Output the (x, y) coordinate of the center of the cell containing the given text.  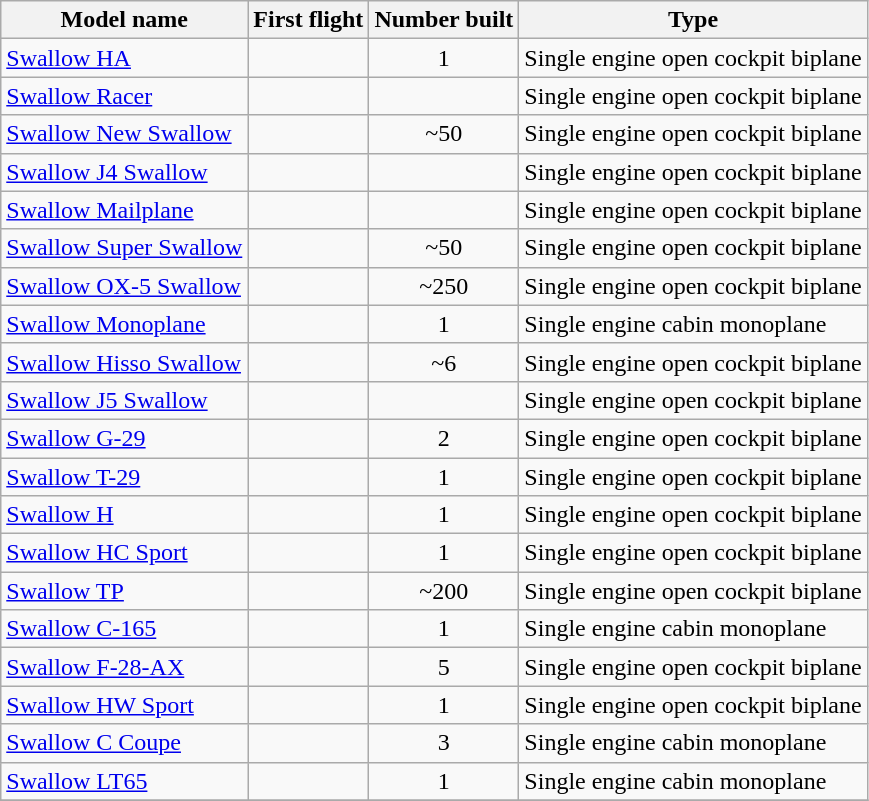
Model name (124, 20)
Swallow T-29 (124, 477)
Swallow HW Sport (124, 705)
Swallow C-165 (124, 629)
Swallow H (124, 515)
2 (444, 438)
Swallow F-28-AX (124, 667)
~200 (444, 591)
Swallow Monoplane (124, 324)
Type (693, 20)
Swallow LT65 (124, 781)
Swallow J5 Swallow (124, 400)
Swallow TP (124, 591)
~6 (444, 362)
Swallow Super Swallow (124, 248)
Swallow OX-5 Swallow (124, 286)
Swallow J4 Swallow (124, 172)
Swallow C Coupe (124, 743)
5 (444, 667)
Swallow Hisso Swallow (124, 362)
Swallow New Swallow (124, 134)
3 (444, 743)
Swallow G-29 (124, 438)
Swallow HA (124, 58)
Number built (444, 20)
Swallow Racer (124, 96)
~250 (444, 286)
First flight (308, 20)
Swallow Mailplane (124, 210)
Swallow HC Sport (124, 553)
